Output the [x, y] coordinate of the center of the cell containing the given text.  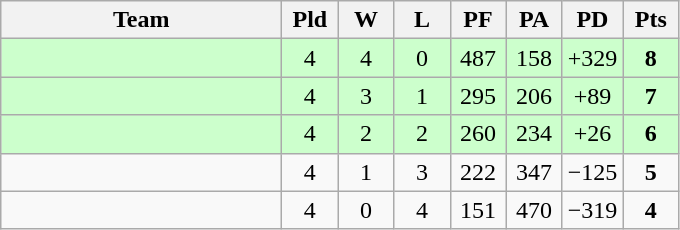
260 [478, 134]
+89 [592, 96]
7 [651, 96]
470 [534, 210]
158 [534, 58]
−319 [592, 210]
487 [478, 58]
PD [592, 20]
234 [534, 134]
222 [478, 172]
L [422, 20]
Pts [651, 20]
+26 [592, 134]
Pld [310, 20]
PF [478, 20]
PA [534, 20]
Team [142, 20]
5 [651, 172]
295 [478, 96]
+329 [592, 58]
W [366, 20]
−125 [592, 172]
6 [651, 134]
8 [651, 58]
206 [534, 96]
151 [478, 210]
347 [534, 172]
